Output the [x, y] coordinate of the center of the cell containing the given text.  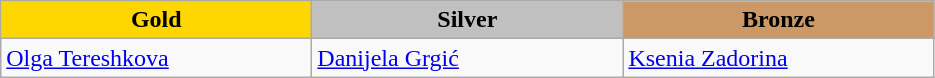
Olga Tereshkova [156, 58]
Silver [468, 20]
Danijela Grgić [468, 58]
Gold [156, 20]
Bronze [778, 20]
Ksenia Zadorina [778, 58]
